Capture the cell that displays the provided text and extract its [x, y] central coordinate. 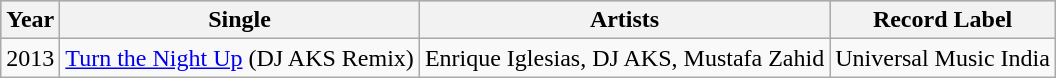
Artists [624, 20]
2013 [30, 58]
Single [240, 20]
Year [30, 20]
Turn the Night Up (DJ AKS Remix) [240, 58]
Universal Music India [943, 58]
Record Label [943, 20]
Enrique Iglesias, DJ AKS, Mustafa Zahid [624, 58]
